Return (X, Y) of the center of cell containing provided text 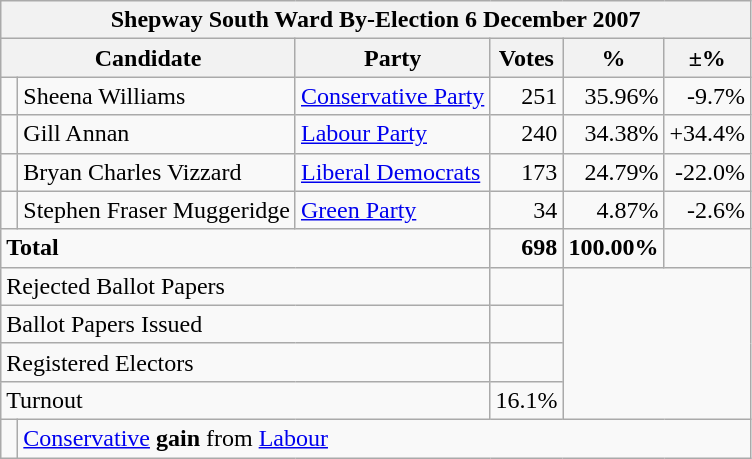
Labour Party (392, 134)
Conservative gain from Labour (384, 438)
100.00% (614, 248)
Ballot Papers Issued (246, 324)
Stephen Fraser Muggeridge (157, 210)
Votes (526, 58)
34 (526, 210)
-22.0% (708, 172)
173 (526, 172)
34.38% (614, 134)
% (614, 58)
Green Party (392, 210)
Rejected Ballot Papers (246, 286)
Candidate (148, 58)
-2.6% (708, 210)
Bryan Charles Vizzard (157, 172)
±% (708, 58)
35.96% (614, 96)
Party (392, 58)
Shepway South Ward By-Election 6 December 2007 (376, 20)
251 (526, 96)
+34.4% (708, 134)
-9.7% (708, 96)
Gill Annan (157, 134)
698 (526, 248)
4.87% (614, 210)
16.1% (526, 400)
Liberal Democrats (392, 172)
24.79% (614, 172)
Total (246, 248)
Sheena Williams (157, 96)
240 (526, 134)
Registered Electors (246, 362)
Turnout (246, 400)
Conservative Party (392, 96)
